Find where the given text appears and provide that cell's center as [X, Y] coordinate. 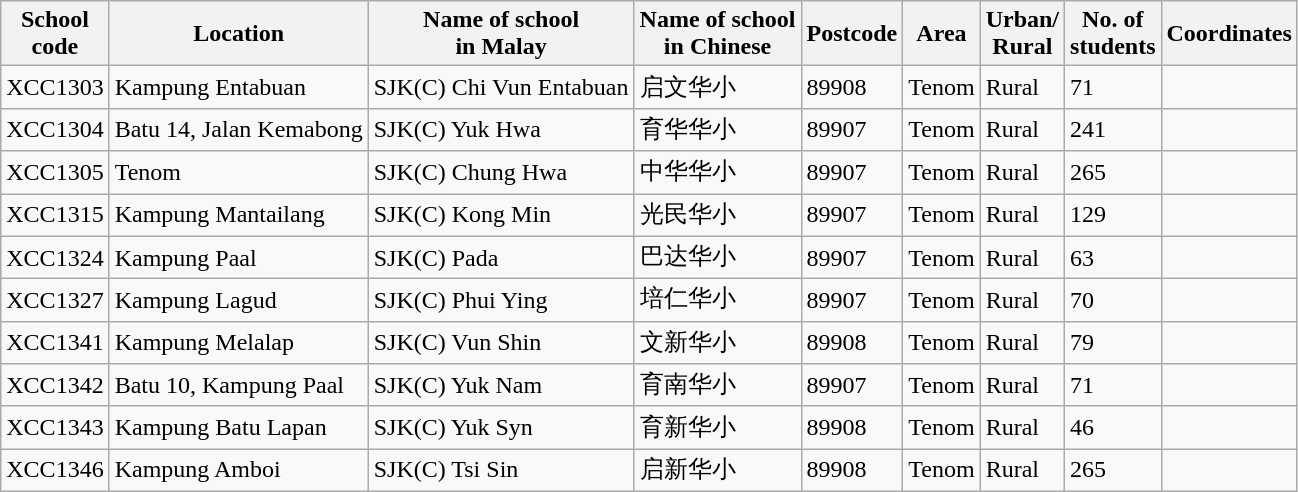
SJK(C) Yuk Nam [501, 386]
中华华小 [718, 172]
光民华小 [718, 216]
241 [1113, 130]
巴达华小 [718, 258]
SJK(C) Yuk Syn [501, 428]
育南华小 [718, 386]
Urban/Rural [1022, 34]
Kampung Lagud [238, 300]
Kampung Batu Lapan [238, 428]
46 [1113, 428]
Kampung Mantailang [238, 216]
Kampung Amboi [238, 470]
文新华小 [718, 342]
129 [1113, 216]
SJK(C) Chi Vun Entabuan [501, 88]
Kampung Paal [238, 258]
XCC1343 [55, 428]
Area [942, 34]
SJK(C) Vun Shin [501, 342]
启文华小 [718, 88]
XCC1303 [55, 88]
SJK(C) Yuk Hwa [501, 130]
Batu 14, Jalan Kemabong [238, 130]
Batu 10, Kampung Paal [238, 386]
XCC1327 [55, 300]
XCC1346 [55, 470]
培仁华小 [718, 300]
XCC1342 [55, 386]
启新华小 [718, 470]
XCC1341 [55, 342]
Name of schoolin Chinese [718, 34]
SJK(C) Kong Min [501, 216]
70 [1113, 300]
Schoolcode [55, 34]
XCC1304 [55, 130]
Coordinates [1229, 34]
SJK(C) Phui Ying [501, 300]
Kampung Entabuan [238, 88]
育新华小 [718, 428]
育华华小 [718, 130]
SJK(C) Pada [501, 258]
SJK(C) Chung Hwa [501, 172]
XCC1305 [55, 172]
No. ofstudents [1113, 34]
XCC1324 [55, 258]
Location [238, 34]
XCC1315 [55, 216]
79 [1113, 342]
Name of schoolin Malay [501, 34]
Postcode [852, 34]
Kampung Melalap [238, 342]
SJK(C) Tsi Sin [501, 470]
63 [1113, 258]
